Determine the (X, Y) coordinate at the center of the cell enclosing the given text.  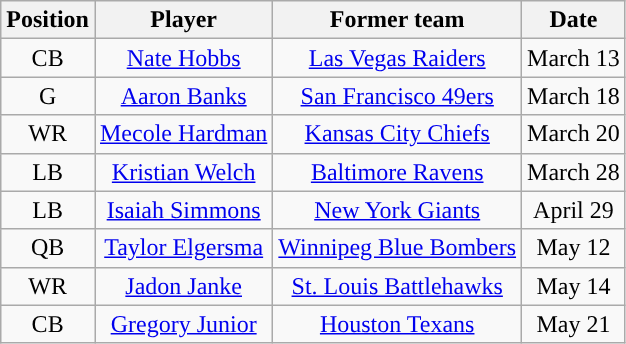
April 29 (574, 210)
Las Vegas Raiders (398, 58)
Houston Texans (398, 324)
Jadon Janke (183, 286)
March 28 (574, 172)
March 20 (574, 134)
New York Giants (398, 210)
QB (48, 248)
St. Louis Battlehawks (398, 286)
March 13 (574, 58)
Date (574, 20)
San Francisco 49ers (398, 96)
Aaron Banks (183, 96)
May 14 (574, 286)
Former team (398, 20)
March 18 (574, 96)
Player (183, 20)
May 21 (574, 324)
May 12 (574, 248)
Winnipeg Blue Bombers (398, 248)
G (48, 96)
Taylor Elgersma (183, 248)
Gregory Junior (183, 324)
Kristian Welch (183, 172)
Mecole Hardman (183, 134)
Kansas City Chiefs (398, 134)
Nate Hobbs (183, 58)
Position (48, 20)
Baltimore Ravens (398, 172)
Isaiah Simmons (183, 210)
